Return the (x, y) coordinate for the center point of the cell that contains the specified text.  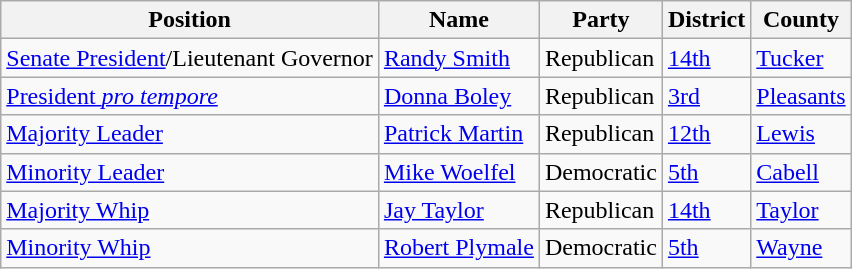
Majority Leader (190, 134)
3rd (706, 96)
Mike Woelfel (458, 172)
Name (458, 20)
Senate President/Lieutenant Governor (190, 58)
Donna Boley (458, 96)
Minority Leader (190, 172)
Majority Whip (190, 210)
Position (190, 20)
Jay Taylor (458, 210)
Robert Plymale (458, 248)
Patrick Martin (458, 134)
Wayne (801, 248)
Lewis (801, 134)
Tucker (801, 58)
12th (706, 134)
President pro tempore (190, 96)
Party (600, 20)
Pleasants (801, 96)
District (706, 20)
Randy Smith (458, 58)
County (801, 20)
Minority Whip (190, 248)
Cabell (801, 172)
Taylor (801, 210)
